Identify which cell holds the provided text, then report its [X, Y] central coordinate. 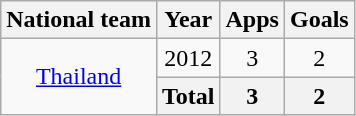
Total [188, 96]
Thailand [79, 77]
Apps [252, 20]
National team [79, 20]
Year [188, 20]
Goals [319, 20]
2012 [188, 58]
